From the cell containing the given text, extract its center point as [x, y] coordinate. 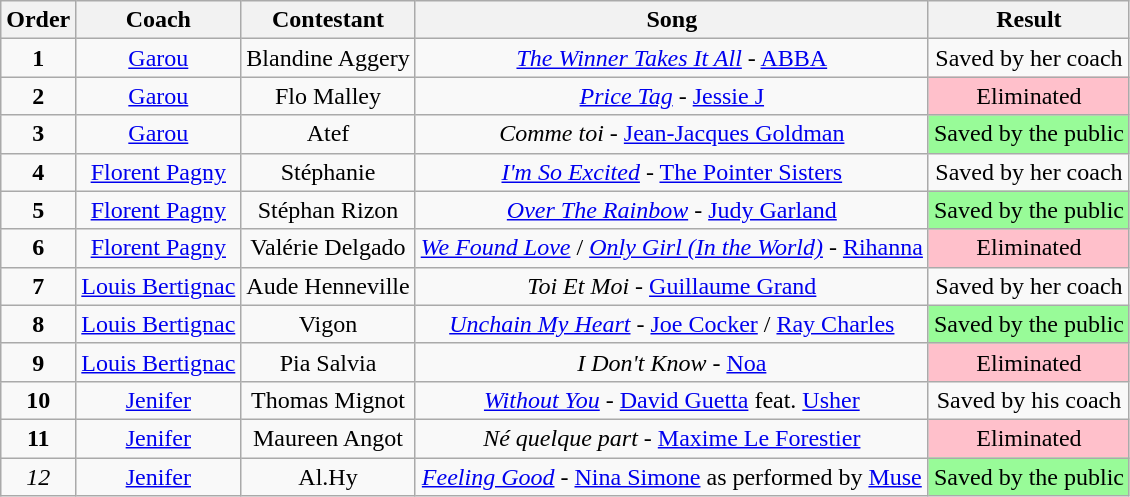
12 [38, 477]
We Found Love / Only Girl (In the World) - Rihanna [672, 248]
Pia Salvia [328, 362]
Maureen Angot [328, 438]
9 [38, 362]
7 [38, 286]
I Don't Know - Noa [672, 362]
Stéphan Rizon [328, 210]
Né quelque part - Maxime Le Forestier [672, 438]
Aude Henneville [328, 286]
Al.Hy [328, 477]
Stéphanie [328, 172]
Price Tag - Jessie J [672, 96]
Order [38, 20]
10 [38, 400]
Feeling Good - Nina Simone as performed by Muse [672, 477]
Coach [158, 20]
4 [38, 172]
Thomas Mignot [328, 400]
2 [38, 96]
Blandine Aggery [328, 58]
8 [38, 324]
Saved by his coach [1028, 400]
1 [38, 58]
11 [38, 438]
Result [1028, 20]
Unchain My Heart - Joe Cocker / Ray Charles [672, 324]
Flo Malley [328, 96]
Without You - David Guetta feat. Usher [672, 400]
Over The Rainbow - Judy Garland [672, 210]
Vigon [328, 324]
Valérie Delgado [328, 248]
5 [38, 210]
Atef [328, 134]
I'm So Excited - The Pointer Sisters [672, 172]
Contestant [328, 20]
3 [38, 134]
Toi Et Moi - Guillaume Grand [672, 286]
Comme toi - Jean-Jacques Goldman [672, 134]
6 [38, 248]
Song [672, 20]
The Winner Takes It All - ABBA [672, 58]
